Determine the [X, Y] coordinate at the center of the cell enclosing the given text.  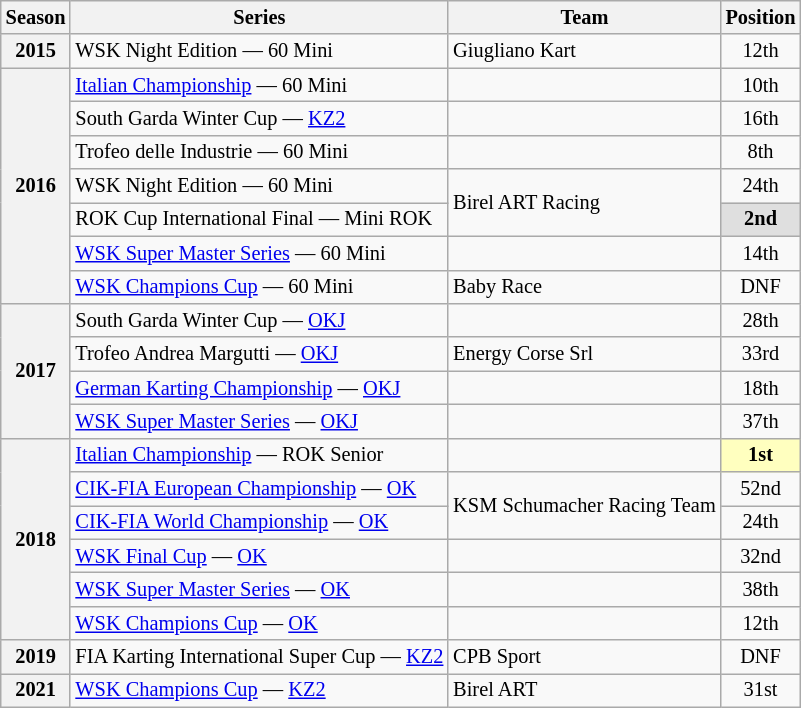
WSK Champions Cup — OK [259, 623]
FIA Karting International Super Cup — KZ2 [259, 657]
2016 [36, 186]
Team [584, 17]
2021 [36, 690]
2018 [36, 539]
28th [761, 320]
CIK-FIA World Championship — OK [259, 522]
1st [761, 455]
WSK Super Master Series — 60 Mini [259, 253]
8th [761, 152]
Baby Race [584, 287]
WSK Super Master Series — OK [259, 589]
WSK Champions Cup — KZ2 [259, 690]
WSK Super Master Series — OKJ [259, 421]
52nd [761, 489]
ROK Cup International Final — Mini ROK [259, 219]
WSK Champions Cup — 60 Mini [259, 287]
38th [761, 589]
2nd [761, 219]
WSK Final Cup — OK [259, 556]
Birel ART [584, 690]
33rd [761, 354]
Birel ART Racing [584, 202]
Giugliano Kart [584, 51]
Trofeo delle Industrie — 60 Mini [259, 152]
10th [761, 85]
Series [259, 17]
Season [36, 17]
18th [761, 388]
Italian Championship — ROK Senior [259, 455]
Italian Championship — 60 Mini [259, 85]
2019 [36, 657]
KSM Schumacher Racing Team [584, 506]
CIK-FIA European Championship — OK [259, 489]
South Garda Winter Cup — KZ2 [259, 118]
CPB Sport [584, 657]
German Karting Championship — OKJ [259, 388]
Position [761, 17]
Trofeo Andrea Margutti — OKJ [259, 354]
37th [761, 421]
2017 [36, 370]
South Garda Winter Cup — OKJ [259, 320]
2015 [36, 51]
16th [761, 118]
31st [761, 690]
14th [761, 253]
Energy Corse Srl [584, 354]
32nd [761, 556]
